Extract the [x, y] coordinate from the center of the cell holding the provided text.  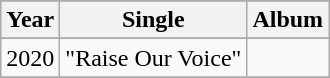
Album [288, 20]
Single [154, 20]
"Raise Our Voice" [154, 58]
2020 [30, 58]
Year [30, 20]
